Locate the cell with the specified text and output its [X, Y] center coordinate. 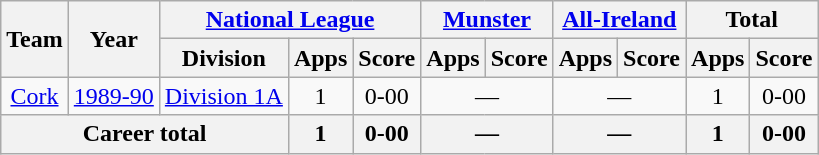
1989-90 [114, 96]
All-Ireland [619, 20]
Team [35, 39]
Cork [35, 96]
Year [114, 39]
Division 1A [224, 96]
Total [752, 20]
Career total [145, 134]
National League [290, 20]
Munster [487, 20]
Division [224, 58]
